Pinpoint the cell where the given text exists, returning its [x, y] midpoint coordinate. 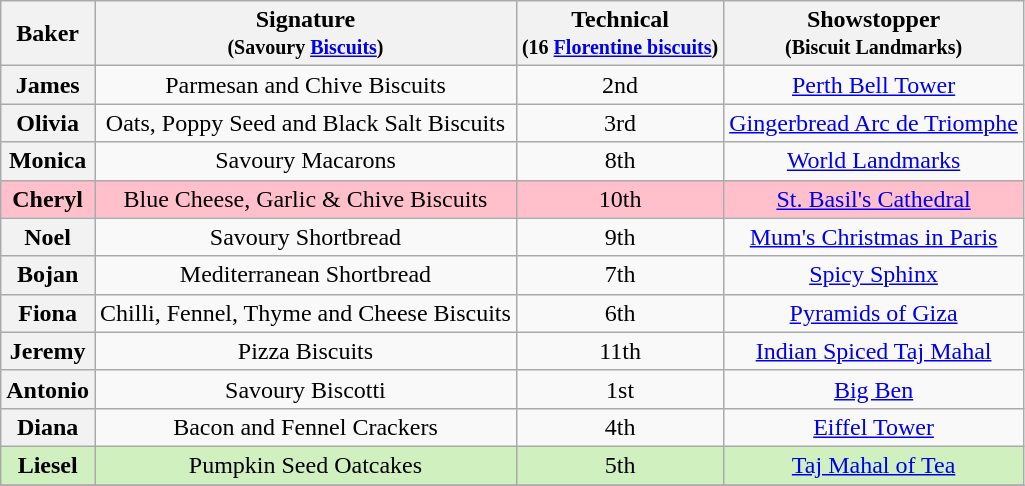
2nd [620, 85]
Big Ben [874, 389]
3rd [620, 123]
Mum's Christmas in Paris [874, 237]
10th [620, 199]
Savoury Macarons [305, 161]
7th [620, 275]
Pizza Biscuits [305, 351]
Bacon and Fennel Crackers [305, 427]
Pyramids of Giza [874, 313]
World Landmarks [874, 161]
1st [620, 389]
Spicy Sphinx [874, 275]
Showstopper(Biscuit Landmarks) [874, 34]
Technical(16 Florentine biscuits) [620, 34]
Indian Spiced Taj Mahal [874, 351]
Baker [48, 34]
11th [620, 351]
Jeremy [48, 351]
Perth Bell Tower [874, 85]
Pumpkin Seed Oatcakes [305, 465]
Fiona [48, 313]
4th [620, 427]
Cheryl [48, 199]
Liesel [48, 465]
Eiffel Tower [874, 427]
6th [620, 313]
Blue Cheese, Garlic & Chive Biscuits [305, 199]
Olivia [48, 123]
Chilli, Fennel, Thyme and Cheese Biscuits [305, 313]
9th [620, 237]
Mediterranean Shortbread [305, 275]
8th [620, 161]
Diana [48, 427]
Savoury Shortbread [305, 237]
Taj Mahal of Tea [874, 465]
5th [620, 465]
Noel [48, 237]
Oats, Poppy Seed and Black Salt Biscuits [305, 123]
Antonio [48, 389]
Parmesan and Chive Biscuits [305, 85]
James [48, 85]
Gingerbread Arc de Triomphe [874, 123]
Signature(Savoury Biscuits) [305, 34]
Savoury Biscotti [305, 389]
St. Basil's Cathedral [874, 199]
Monica [48, 161]
Bojan [48, 275]
